From the cell containing the given text, extract its center point as [x, y] coordinate. 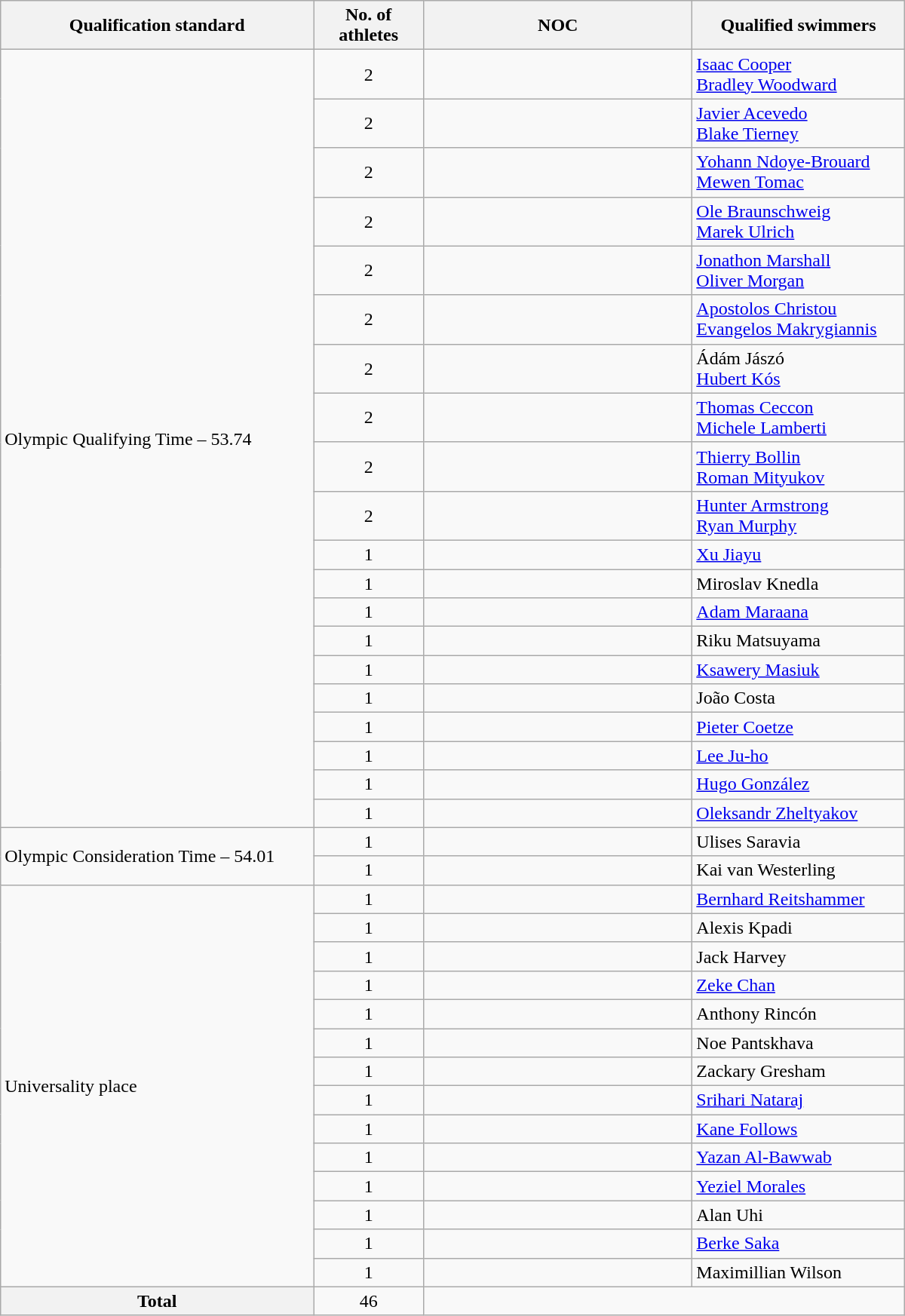
Miroslav Knedla [798, 583]
Bernhard Reitshammer [798, 899]
Maximillian Wilson [798, 1272]
Zeke Chan [798, 985]
Kai van Westerling [798, 870]
Lee Ju-ho [798, 756]
46 [369, 1301]
Olympic Consideration Time – 54.01 [157, 856]
Universality place [157, 1086]
Ádám JászóHubert Kós [798, 368]
Srihari Nataraj [798, 1100]
Qualified swimmers [798, 26]
Total [157, 1301]
NOC [558, 26]
No. of athletes [369, 26]
Xu Jiayu [798, 554]
João Costa [798, 698]
Javier AcevedoBlake Tierney [798, 124]
Qualification standard [157, 26]
Isaac CooperBradley Woodward [798, 74]
Pieter Coetze [798, 727]
Hugo González [798, 784]
Riku Matsuyama [798, 641]
Anthony Rincón [798, 1014]
Ole BraunschweigMarek Ulrich [798, 222]
Yeziel Morales [798, 1186]
Berke Saka [798, 1244]
Ulises Saravia [798, 842]
Alan Uhi [798, 1215]
Ksawery Masiuk [798, 670]
Olympic Qualifying Time – 53.74 [157, 439]
Thierry BollinRoman Mityukov [798, 466]
Zackary Gresham [798, 1072]
Alexis Kpadi [798, 928]
Apostolos ChristouEvangelos Makrygiannis [798, 320]
Yohann Ndoye-BrouardMewen Tomac [798, 172]
Jack Harvey [798, 956]
Noe Pantskhava [798, 1043]
Hunter ArmstrongRyan Murphy [798, 516]
Oleksandr Zheltyakov [798, 813]
Jonathon MarshallOliver Morgan [798, 270]
Thomas CecconMichele Lamberti [798, 418]
Yazan Al-Bawwab [798, 1158]
Kane Follows [798, 1129]
Adam Maraana [798, 612]
